Detect which cell encompasses the target text, then output its [x, y] center coordinate. 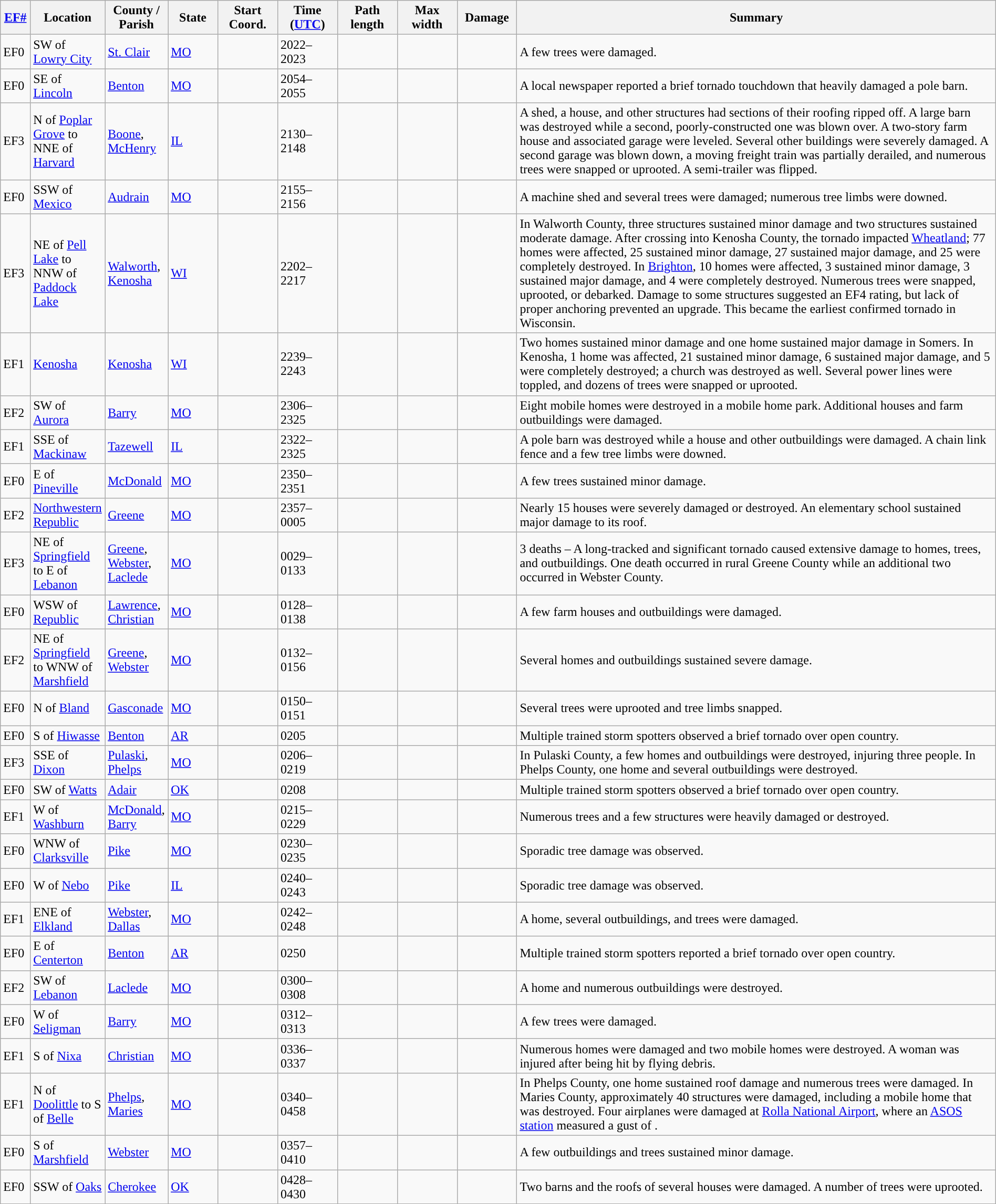
0128–0138 [307, 611]
Adair [137, 790]
Eight mobile homes were destroyed in a mobile home park. Additional houses and farm outbuildings were damaged. [756, 413]
0428–0430 [307, 1187]
A home, several outbuildings, and trees were damaged. [756, 919]
Several trees were uprooted and tree limbs snapped. [756, 709]
ENE of Elkland [68, 919]
2054–2055 [307, 86]
0312–0313 [307, 1022]
A few farm houses and outbuildings were damaged. [756, 611]
Phelps, Maries [137, 1104]
County / Parish [137, 18]
SSE of Mackinaw [68, 446]
2022–2023 [307, 51]
Walworth, Kenosha [137, 273]
E of Centerton [68, 954]
E of Pineville [68, 481]
Christian [137, 1055]
Greene [137, 515]
SSE of Dixon [68, 762]
Lawrence, Christian [137, 611]
A local newspaper reported a brief tornado touchdown that heavily damaged a pole barn. [756, 86]
Numerous trees and a few structures were heavily damaged or destroyed. [756, 817]
Summary [756, 18]
0357–0410 [307, 1152]
Cherokee [137, 1187]
Laclede [137, 987]
0250 [307, 954]
State [193, 18]
Two barns and the roofs of several houses were damaged. A number of trees were uprooted. [756, 1187]
W of Seligman [68, 1022]
Audrain [137, 196]
St. Clair [137, 51]
Start Coord. [247, 18]
W of Nebo [68, 885]
A pole barn was destroyed while a house and other outbuildings were damaged. A chain link fence and a few tree limbs were downed. [756, 446]
2306–2325 [307, 413]
0300–0308 [307, 987]
2350–2351 [307, 481]
S of Nixa [68, 1055]
SW of Watts [68, 790]
WNW of Clarksville [68, 851]
S of Hiwasse [68, 736]
W of Washburn [68, 817]
A few trees sustained minor damage. [756, 481]
NE of Springfield to WNW of Marshfield [68, 661]
Nearly 15 houses were severely damaged or destroyed. An elementary school sustained major damage to its roof. [756, 515]
NE of Springfield to E of Lebanon [68, 563]
2357–0005 [307, 515]
WSW of Republic [68, 611]
NE of Pell Lake to NNW of Paddock Lake [68, 273]
2322–2325 [307, 446]
Gasconade [137, 709]
A machine shed and several trees were damaged; numerous tree limbs were downed. [756, 196]
Multiple trained storm spotters reported a brief tornado over open country. [756, 954]
SSW of Mexico [68, 196]
0230–0235 [307, 851]
SW of Lebanon [68, 987]
McDonald, Barry [137, 817]
2130–2148 [307, 141]
Boone, McHenry [137, 141]
0242–0248 [307, 919]
N of Bland [68, 709]
Tazewell [137, 446]
Northwestern Republic [68, 515]
Numerous homes were damaged and two mobile homes were destroyed. A woman was injured after being hit by flying debris. [756, 1055]
2202–2217 [307, 273]
Max width [427, 18]
0240–0243 [307, 885]
0132–0156 [307, 661]
N of Doolittle to S of Belle [68, 1104]
SW of Aurora [68, 413]
Time (UTC) [307, 18]
EF# [16, 18]
A few outbuildings and trees sustained minor damage. [756, 1152]
0215–0229 [307, 817]
2239–2243 [307, 364]
0205 [307, 736]
Several homes and outbuildings sustained severe damage. [756, 661]
0336–0337 [307, 1055]
A home and numerous outbuildings were destroyed. [756, 987]
Webster, Dallas [137, 919]
Damage [487, 18]
2155–2156 [307, 196]
Location [68, 18]
0208 [307, 790]
N of Poplar Grove to NNE of Harvard [68, 141]
S of Marshfield [68, 1152]
0029–0133 [307, 563]
0340–0458 [307, 1104]
0150–0151 [307, 709]
Webster [137, 1152]
SSW of Oaks [68, 1187]
SE of Lincoln [68, 86]
Greene, Webster, Laclede [137, 563]
0206–0219 [307, 762]
Pulaski, Phelps [137, 762]
Greene, Webster [137, 661]
Path length [367, 18]
McDonald [137, 481]
SW of Lowry City [68, 51]
